Find where the given text appears and provide that cell's center as (X, Y) coordinate. 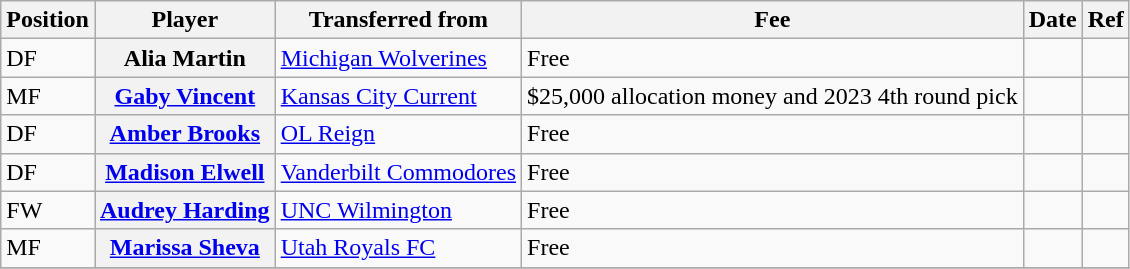
Vanderbilt Commodores (398, 172)
Fee (773, 20)
UNC Wilmington (398, 210)
Alia Martin (184, 58)
Ref (1106, 20)
Date (1052, 20)
Madison Elwell (184, 172)
Audrey Harding (184, 210)
Position (48, 20)
FW (48, 210)
Michigan Wolverines (398, 58)
Marissa Sheva (184, 248)
OL Reign (398, 134)
Transferred from (398, 20)
Player (184, 20)
Gaby Vincent (184, 96)
Utah Royals FC (398, 248)
Kansas City Current (398, 96)
$25,000 allocation money and 2023 4th round pick (773, 96)
Amber Brooks (184, 134)
